Locate the cell with the specified text and output its [X, Y] center coordinate. 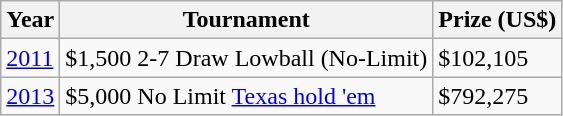
2011 [30, 58]
2013 [30, 96]
$102,105 [498, 58]
Prize (US$) [498, 20]
Year [30, 20]
$792,275 [498, 96]
$5,000 No Limit Texas hold 'em [246, 96]
$1,500 2-7 Draw Lowball (No-Limit) [246, 58]
Tournament [246, 20]
